Scan for the cell matching the given text and deliver its [x, y] coordinate at center. 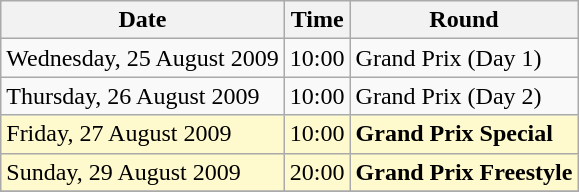
Grand Prix Special [464, 134]
Friday, 27 August 2009 [143, 134]
Thursday, 26 August 2009 [143, 96]
Sunday, 29 August 2009 [143, 172]
20:00 [317, 172]
Wednesday, 25 August 2009 [143, 58]
Grand Prix Freestyle [464, 172]
Grand Prix (Day 1) [464, 58]
Time [317, 20]
Date [143, 20]
Grand Prix (Day 2) [464, 96]
Round [464, 20]
